Capture the cell that displays the provided text and extract its (X, Y) central coordinate. 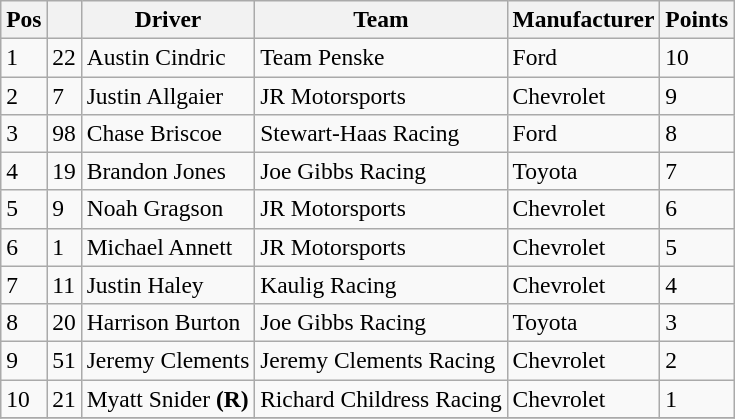
Manufacturer (584, 19)
21 (64, 398)
20 (64, 322)
Austin Cindric (168, 57)
Michael Annett (168, 247)
51 (64, 360)
Points (697, 19)
Team (381, 19)
22 (64, 57)
Jeremy Clements Racing (381, 360)
Justin Allgaier (168, 95)
Stewart-Haas Racing (381, 133)
Justin Haley (168, 285)
Driver (168, 19)
Harrison Burton (168, 322)
Jeremy Clements (168, 360)
Noah Gragson (168, 209)
Pos (24, 19)
Team Penske (381, 57)
98 (64, 133)
Chase Briscoe (168, 133)
Brandon Jones (168, 171)
11 (64, 285)
Myatt Snider (R) (168, 398)
Richard Childress Racing (381, 398)
Kaulig Racing (381, 285)
19 (64, 171)
